From the cell containing the given text, extract its center point as (X, Y) coordinate. 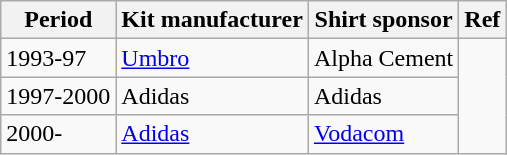
1993-97 (58, 58)
1997-2000 (58, 96)
Period (58, 20)
Ref (482, 20)
Kit manufacturer (212, 20)
Umbro (212, 58)
Alpha Cement (383, 58)
Shirt sponsor (383, 20)
2000- (58, 134)
Vodacom (383, 134)
